Identify which cell holds the provided text, then report its [X, Y] central coordinate. 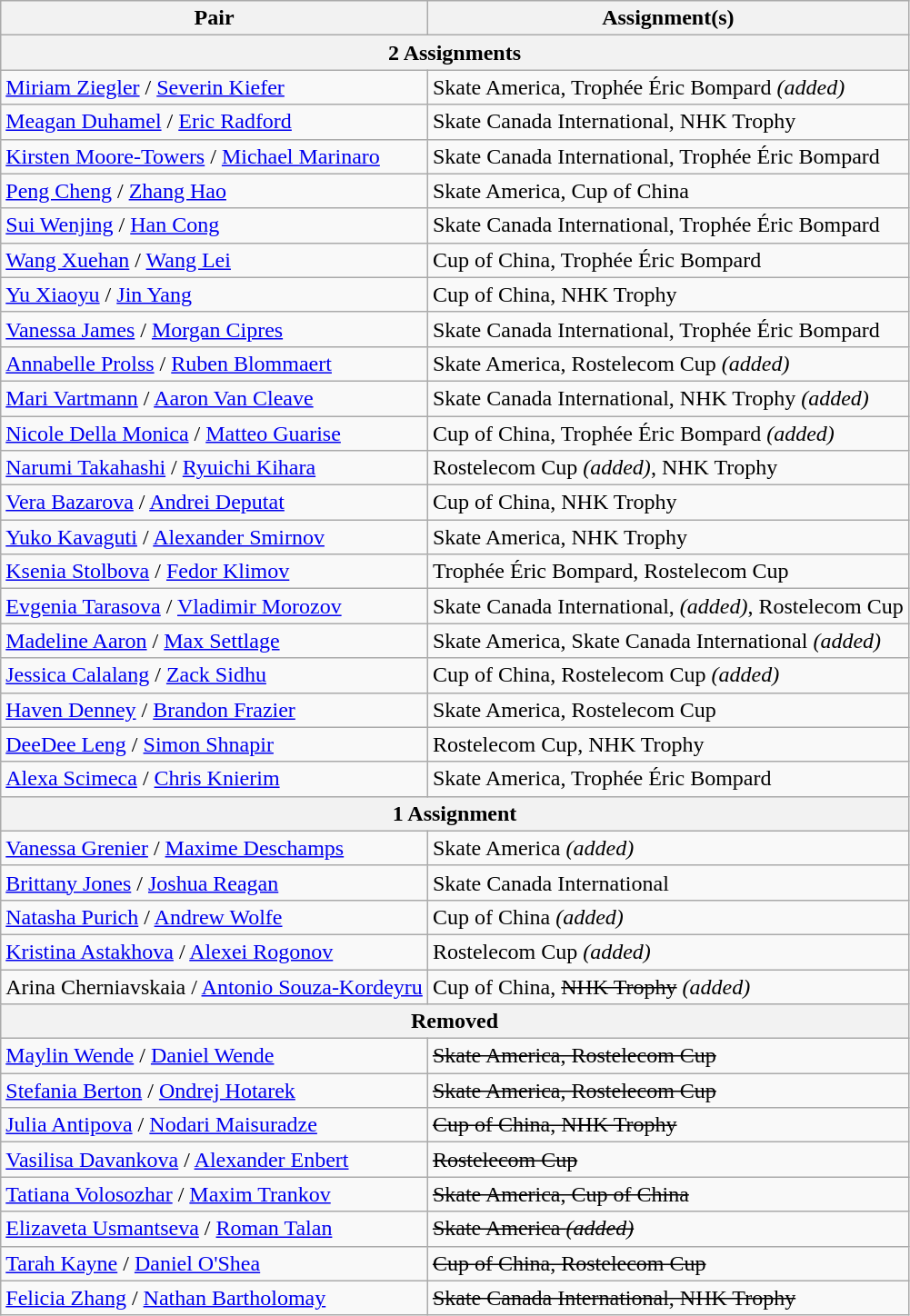
Annabelle Prolss / Ruben Blommaert [215, 364]
Jessica Calalang / Zack Sidhu [215, 675]
Skate Canada International, (added), Rostelecom Cup [667, 606]
Haven Denney / Brandon Frazier [215, 710]
Peng Cheng / Zhang Hao [215, 191]
Cup of China, NHK Trophy (added) [667, 986]
Yuko Kavaguti / Alexander Smirnov [215, 537]
Assignment(s) [667, 18]
Rostelecom Cup [667, 1160]
Skate America, Rostelecom Cup (added) [667, 364]
Rostelecom Cup (added) [667, 952]
Tarah Kayne / Daniel O'Shea [215, 1263]
Brittany Jones / Joshua Reagan [215, 882]
Natasha Purich / Andrew Wolfe [215, 917]
Alexa Scimeca / Chris Knierim [215, 779]
Miriam Ziegler / Severin Kiefer [215, 87]
Vasilisa Davankova / Alexander Enbert [215, 1160]
Arina Cherniavskaia / Antonio Souza-Kordeyru [215, 986]
1 Assignment [455, 813]
Stefania Berton / Ondrej Hotarek [215, 1091]
Vanessa Grenier / Maxime Deschamps [215, 848]
Vera Bazarova / Andrei Deputat [215, 503]
Nicole Della Monica / Matteo Guarise [215, 434]
Yu Xiaoyu / Jin Yang [215, 294]
Cup of China (added) [667, 917]
Trophée Éric Bompard, Rostelecom Cup [667, 572]
Evgenia Tarasova / Vladimir Morozov [215, 606]
Skate America, Skate Canada International (added) [667, 641]
Elizaveta Usmantseva / Roman Talan [215, 1229]
Madeline Aaron / Max Settlage [215, 641]
Skate Canada International, NHK Trophy (added) [667, 398]
Mari Vartmann / Aaron Van Cleave [215, 398]
Rostelecom Cup, NHK Trophy [667, 744]
Pair [215, 18]
Rostelecom Cup (added), NHK Trophy [667, 468]
Skate America, Trophée Éric Bompard [667, 779]
2 Assignments [455, 53]
Cup of China, Trophée Éric Bompard (added) [667, 434]
Maylin Wende / Daniel Wende [215, 1056]
Wang Xuehan / Wang Lei [215, 260]
Meagan Duhamel / Eric Radford [215, 122]
Cup of China, Rostelecom Cup (added) [667, 675]
Sui Wenjing / Han Cong [215, 225]
Skate America, Trophée Éric Bompard (added) [667, 87]
Cup of China, Rostelecom Cup [667, 1263]
Removed [455, 1022]
Skate America, NHK Trophy [667, 537]
Cup of China, Trophée Éric Bompard [667, 260]
Vanessa James / Morgan Cipres [215, 329]
Kristina Astakhova / Alexei Rogonov [215, 952]
Felicia Zhang / Nathan Bartholomay [215, 1298]
Ksenia Stolbova / Fedor Klimov [215, 572]
Julia Antipova / Nodari Maisuradze [215, 1125]
Kirsten Moore-Towers / Michael Marinaro [215, 156]
Narumi Takahashi / Ryuichi Kihara [215, 468]
Tatiana Volosozhar / Maxim Trankov [215, 1194]
Skate Canada International [667, 882]
DeeDee Leng / Simon Shnapir [215, 744]
